Locate the cell with the specified text and output its (x, y) center coordinate. 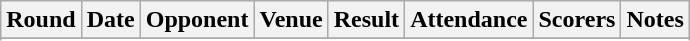
Attendance (469, 20)
Opponent (197, 20)
Date (110, 20)
Notes (655, 20)
Result (366, 20)
Scorers (577, 20)
Venue (291, 20)
Round (41, 20)
